Find where the given text appears and provide that cell's center as [x, y] coordinate. 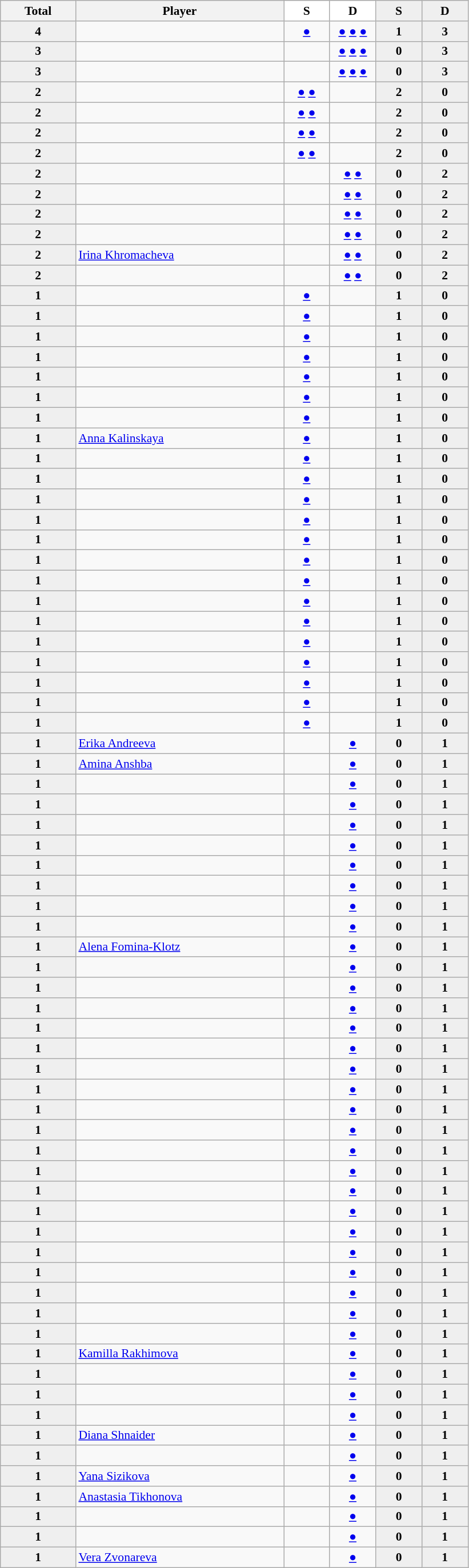
Yana Sizikova [179, 1476]
4 [38, 31]
Total [38, 11]
Irina Khromacheva [179, 255]
Anastasia Tikhonova [179, 1497]
Vera Zvonareva [179, 1558]
Kamilla Rakhimova [179, 1354]
Player [179, 11]
Erika Andreeva [179, 744]
Alena Fomina-Klotz [179, 947]
Anna Kalinskaya [179, 438]
Diana Shnaider [179, 1435]
Amina Anshba [179, 764]
